Provide the (x, y) coordinate of the cell's center where the given text is located.  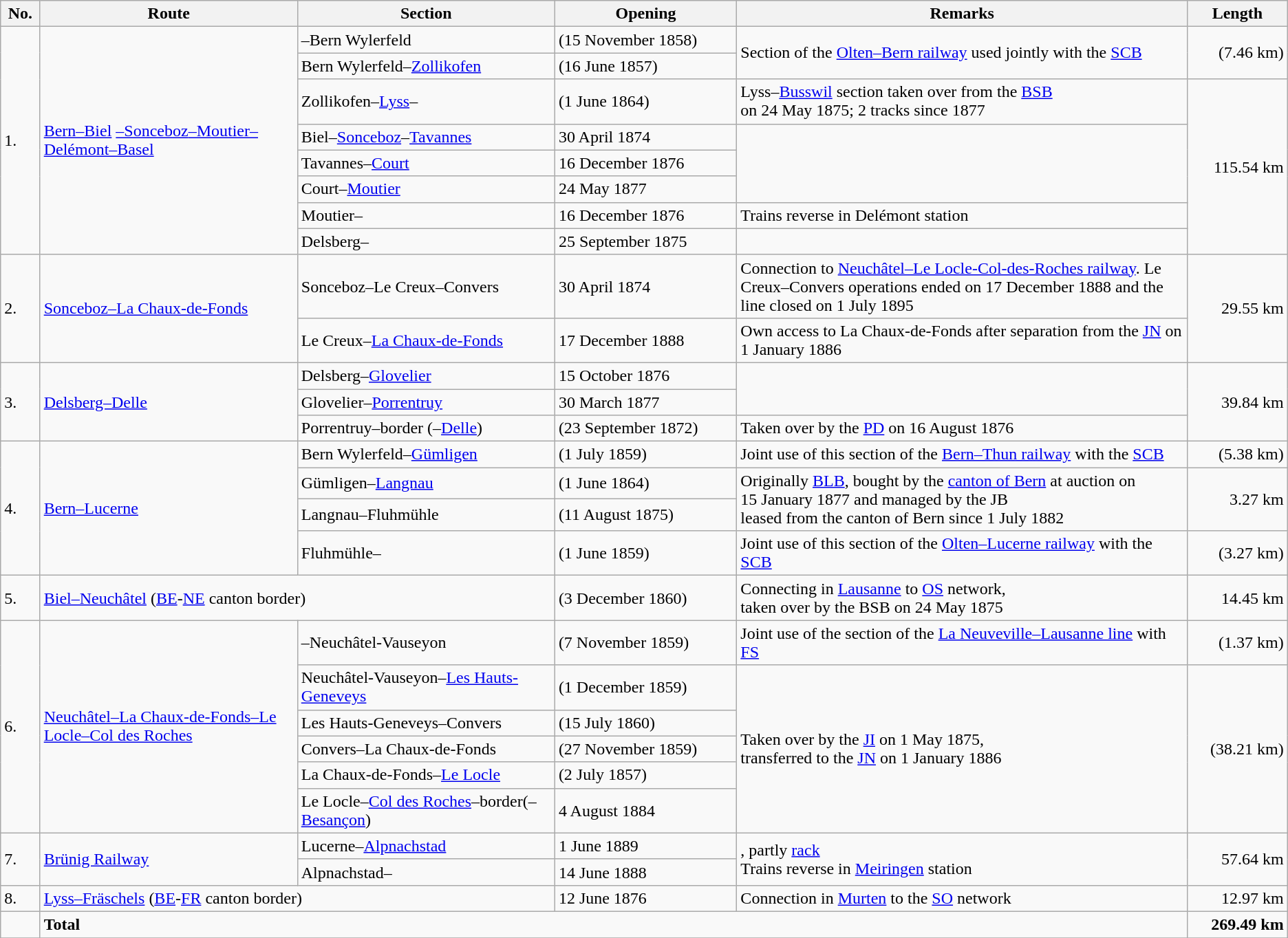
Bern Wylerfeld–Gümligen (426, 455)
Taken over by the PD on 16 August 1876 (962, 428)
Les Hauts-Geneveys–Convers (426, 723)
Bern–Biel –Sonceboz–Moutier–Delémont–Basel (169, 141)
Convers–La Chaux-de-Fonds (426, 749)
Moutier– (426, 215)
Joint use of the section of the La Neuveville–Lausanne line with FS (962, 642)
Section (426, 14)
Length (1237, 14)
Neuchâtel–La Chaux-de-Fonds–Le Locle–Col des Roches (169, 726)
12.97 km (1237, 898)
Tavannes–Court (426, 163)
57.64 km (1237, 859)
Route (169, 14)
(2 July 1857) (645, 775)
(7 November 1859) (645, 642)
(15 July 1860) (645, 723)
Bern–Lucerne (169, 509)
La Chaux-de-Fonds–Le Locle (426, 775)
Taken over by the JI on 1 May 1875, transferred to the JN on 1 January 1886 (962, 749)
Lyss–Busswil section taken over from the BSB on 24 May 1875; 2 tracks since 1877 (962, 102)
Le Locle–Col des Roches–border(–Besançon) (426, 810)
1 June 1889 (645, 846)
4. (21, 509)
(15 November 1858) (645, 40)
269.49 km (1237, 924)
Opening (645, 14)
Remarks (962, 14)
3. (21, 402)
Lyss–Fräschels (BE-FR canton border) (297, 898)
39.84 km (1237, 402)
1. (21, 141)
(3.27 km) (1237, 553)
Zollikofen–Lyss– (426, 102)
14 June 1888 (645, 872)
(1 December 1859) (645, 688)
(16 June 1857) (645, 66)
(23 September 1872) (645, 428)
Originally BLB, bought by the canton of Bern at auction on 15 January 1877 and managed by the JBleased from the canton of Bern since 1 July 1882 (962, 499)
7. (21, 859)
29.55 km (1237, 308)
4 August 1884 (645, 810)
–Neuchâtel-Vauseyon (426, 642)
Connection in Murten to the SO network (962, 898)
, partly rackTrains reverse in Meiringen station (962, 859)
30 March 1877 (645, 402)
No. (21, 14)
Delsberg–Glovelier (426, 375)
Porrentruy–border (–Delle) (426, 428)
25 September 1875 (645, 241)
115.54 km (1237, 166)
(1 July 1859) (645, 455)
(11 August 1875) (645, 515)
24 May 1877 (645, 189)
Glovelier–Porrentruy (426, 402)
8. (21, 898)
3.27 km (1237, 499)
Sonceboz–Le Creux–Convers (426, 286)
(1.37 km) (1237, 642)
14.45 km (1237, 598)
Joint use of this section of the Olten–Lucerne railway with the SCB (962, 553)
Connecting in Lausanne to OS network,taken over by the BSB on 24 May 1875 (962, 598)
Delsberg– (426, 241)
Section of the Olten–Bern railway used jointly with the SCB (962, 53)
15 October 1876 (645, 375)
(27 November 1859) (645, 749)
Langnau–Fluhmühle (426, 515)
Joint use of this section of the Bern–Thun railway with the SCB (962, 455)
(3 December 1860) (645, 598)
12 June 1876 (645, 898)
(1 June 1859) (645, 553)
Le Creux–La Chaux-de-Fonds (426, 340)
Fluhmühle– (426, 553)
Trains reverse in Delémont station (962, 215)
Bern Wylerfeld–Zollikofen (426, 66)
Gümligen–Langnau (426, 483)
5. (21, 598)
Own access to La Chaux-de-Fonds after separation from the JN on 1 January 1886 (962, 340)
–Bern Wylerfeld (426, 40)
Lucerne–Alpnachstad (426, 846)
Delsberg–Delle (169, 402)
Sonceboz–La Chaux-de-Fonds (169, 308)
Total (614, 924)
(7.46 km) (1237, 53)
6. (21, 726)
Biel–Sonceboz–Tavannes (426, 137)
(5.38 km) (1237, 455)
Court–Moutier (426, 189)
(38.21 km) (1237, 749)
2. (21, 308)
17 December 1888 (645, 340)
Biel–Neuchâtel (BE-NE canton border) (297, 598)
Alpnachstad– (426, 872)
Connection to Neuchâtel–Le Locle-Col-des-Roches railway. Le Creux–Convers operations ended on 17 December 1888 and the line closed on 1 July 1895 (962, 286)
Neuchâtel-Vauseyon–Les Hauts-Geneveys (426, 688)
Brünig Railway (169, 859)
